Extract the (X, Y) coordinate from the center of the cell holding the provided text.  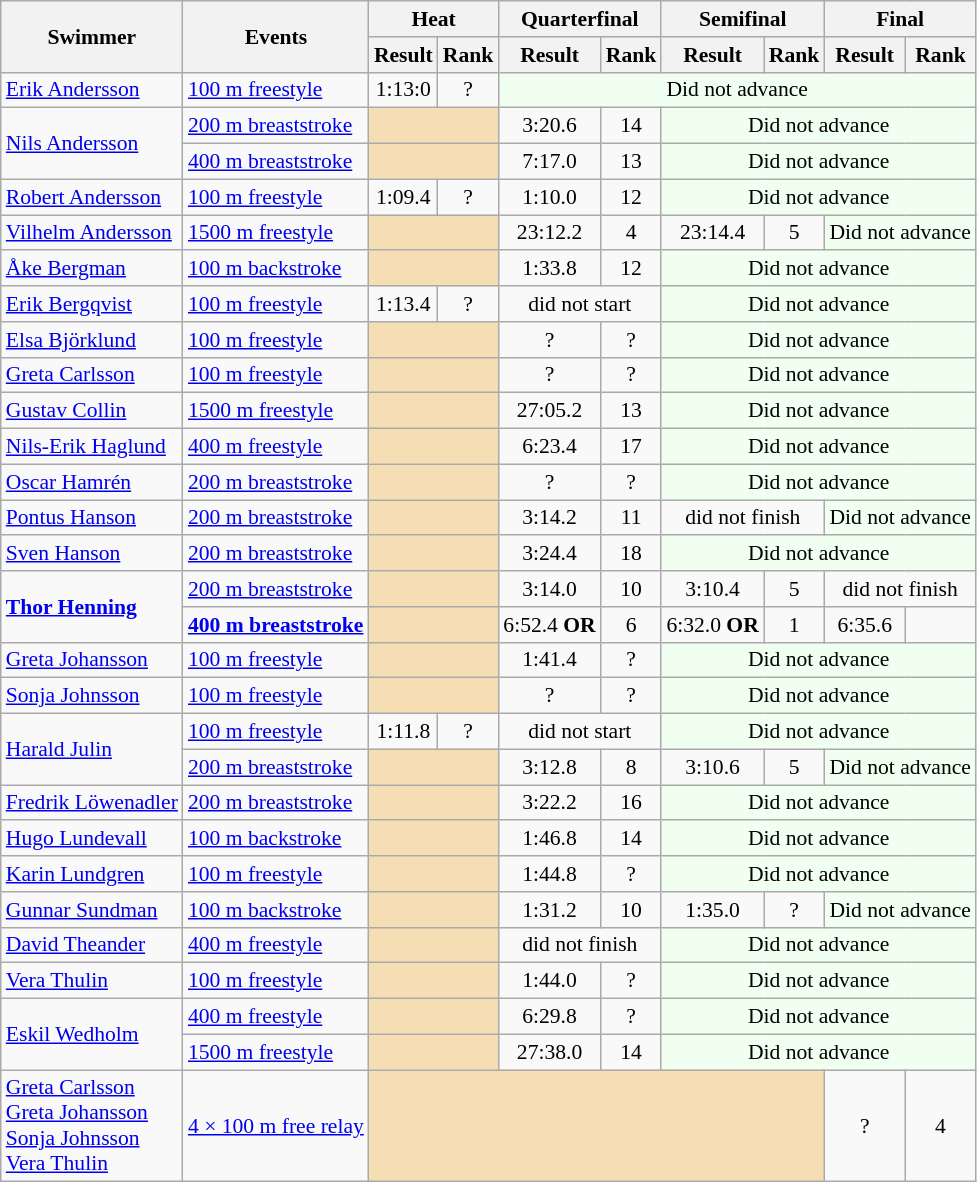
3:10.6 (712, 767)
Robert Andersson (92, 197)
Heat (434, 19)
27:38.0 (549, 1052)
1:44.8 (549, 874)
Thor Henning (92, 606)
3:24.4 (549, 554)
Pontus Hanson (92, 518)
6:35.6 (864, 625)
1:44.0 (549, 981)
23:12.2 (549, 233)
1:41.4 (549, 660)
18 (632, 554)
1:09.4 (404, 197)
Final (900, 19)
1:10.0 (549, 197)
16 (632, 803)
Fredrik Löwenadler (92, 803)
Semifinal (742, 19)
Åke Bergman (92, 269)
27:05.2 (549, 411)
Quarterfinal (580, 19)
Vera Thulin (92, 981)
1 (794, 625)
Gunnar Sundman (92, 910)
Nils-Erik Haglund (92, 447)
1:11.8 (404, 732)
1:35.0 (712, 910)
1:13.4 (404, 304)
Events (276, 36)
Eskil Wedholm (92, 1034)
Swimmer (92, 36)
3:14.0 (549, 589)
1:33.8 (549, 269)
6 (632, 625)
Vilhelm Andersson (92, 233)
6:32.0 OR (712, 625)
Greta Johansson (92, 660)
11 (632, 518)
7:17.0 (549, 162)
17 (632, 447)
8 (632, 767)
Nils Andersson (92, 144)
Erik Andersson (92, 90)
3:12.8 (549, 767)
23:14.4 (712, 233)
Sonja Johnsson (92, 696)
Karin Lundgren (92, 874)
Greta Carlsson (92, 375)
1:46.8 (549, 839)
Oscar Hamrén (92, 482)
3:14.2 (549, 518)
David Theander (92, 945)
Hugo Lundevall (92, 839)
1:31.2 (549, 910)
Gustav Collin (92, 411)
Greta CarlssonGreta JohanssonSonja JohnssonVera Thulin (92, 1126)
Harald Julin (92, 750)
1:13:0 (404, 90)
Sven Hanson (92, 554)
3:20.6 (549, 126)
4 × 100 m free relay (276, 1126)
6:23.4 (549, 447)
Erik Bergqvist (92, 304)
6:29.8 (549, 1017)
Elsa Björklund (92, 340)
3:10.4 (712, 589)
6:52.4 OR (549, 625)
3:22.2 (549, 803)
